Pinpoint the cell where the given text exists, returning its [x, y] midpoint coordinate. 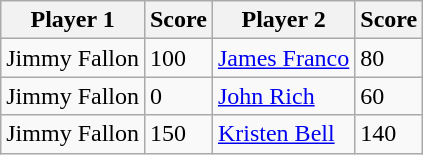
John Rich [283, 96]
Kristen Bell [283, 134]
James Franco [283, 58]
60 [389, 96]
Player 2 [283, 20]
Player 1 [73, 20]
80 [389, 58]
140 [389, 134]
0 [178, 96]
100 [178, 58]
150 [178, 134]
